From the cell containing the given text, extract its center point as [X, Y] coordinate. 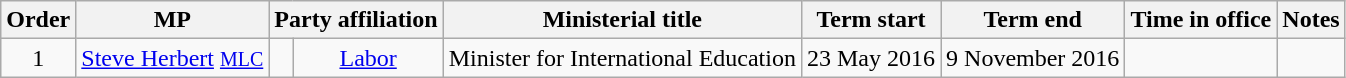
Labor [368, 58]
MP [172, 20]
1 [38, 58]
Term start [870, 20]
Term end [1033, 20]
23 May 2016 [870, 58]
Steve Herbert MLC [172, 58]
Notes [1311, 20]
Minister for International Education [622, 58]
Party affiliation [356, 20]
9 November 2016 [1033, 58]
Time in office [1201, 20]
Ministerial title [622, 20]
Order [38, 20]
